Capture the cell that displays the provided text and extract its (x, y) central coordinate. 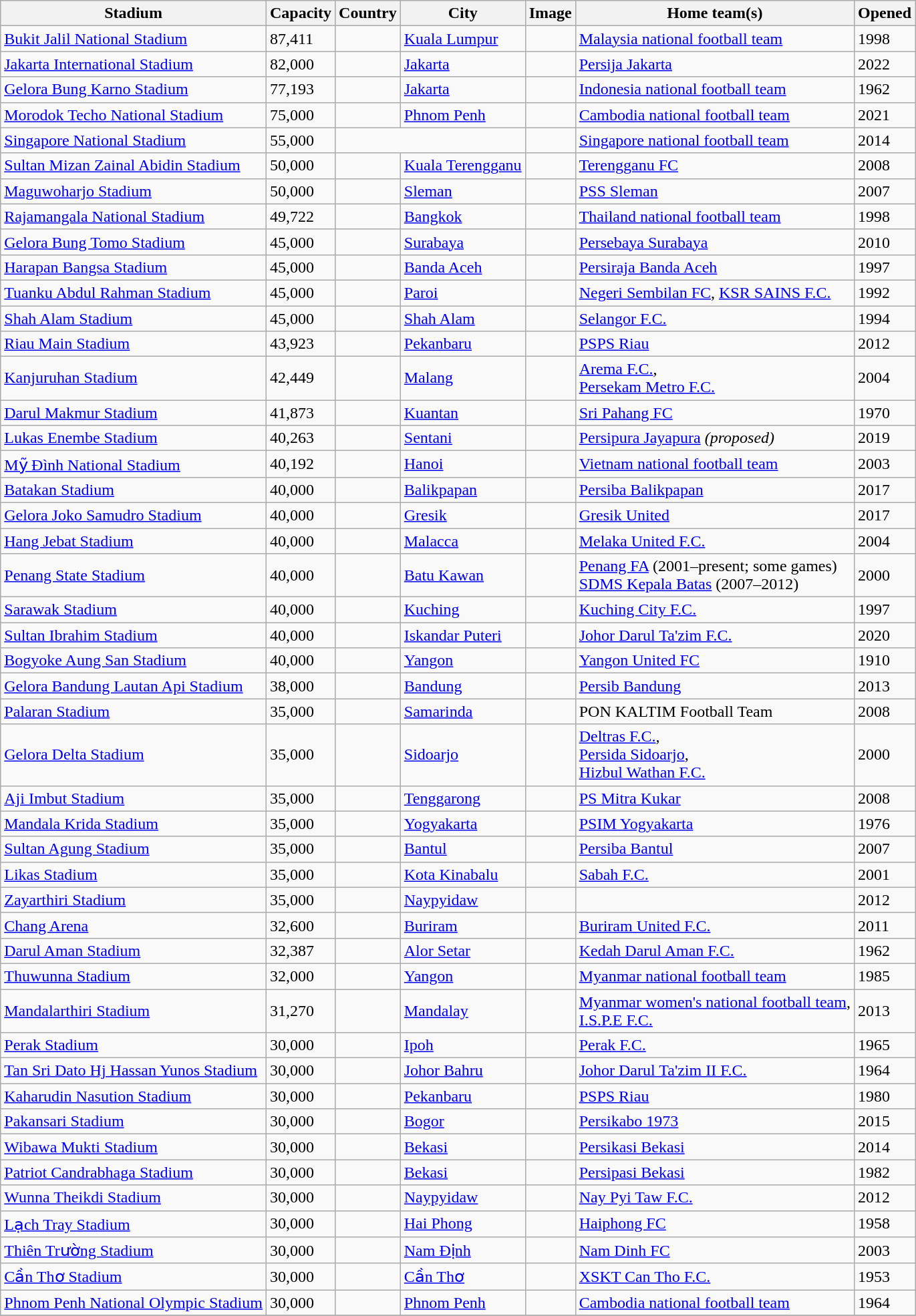
Vietnam national football team (715, 464)
Tan Sri Dato Hj Hassan Yunos Stadium (134, 1071)
Sidoarjo (462, 755)
Darul Aman Stadium (134, 951)
Ipoh (462, 1045)
1985 (885, 976)
Phnom Penh National Olympic Stadium (134, 1303)
Hang Jebat Stadium (134, 540)
Perak Stadium (134, 1045)
Bogor (462, 1122)
Gelora Delta Stadium (134, 755)
Terengganu FC (715, 166)
Negeri Sembilan FC, KSR SAINS F.C. (715, 293)
32,600 (301, 925)
Harapan Bangsa Stadium (134, 267)
Yogyakarta (462, 824)
Kedah Darul Aman F.C. (715, 951)
Singapore national football team (715, 140)
1982 (885, 1172)
2011 (885, 925)
Sultan Ibrahim Stadium (134, 635)
Alor Setar (462, 951)
Iskandar Puteri (462, 635)
1976 (885, 824)
Perak F.C. (715, 1045)
32,387 (301, 951)
Bogyoke Aung San Stadium (134, 661)
Indonesia national football team (715, 90)
Nay Pyi Taw F.C. (715, 1198)
PON KALTIM Football Team (715, 711)
Johor Bahru (462, 1071)
2019 (885, 438)
Cần Thơ (462, 1277)
Deltras F.C.,Persida Sidoarjo,Hizbul Wathan F.C. (715, 755)
1910 (885, 661)
Sultan Agung Stadium (134, 849)
Mandala Krida Stadium (134, 824)
Thuwunna Stadium (134, 976)
Singapore National Stadium (134, 140)
Opened (885, 13)
Paroi (462, 293)
Kuantan (462, 413)
Buriram (462, 925)
Samarinda (462, 711)
Pakansari Stadium (134, 1122)
Home team(s) (715, 13)
43,923 (301, 344)
Persiraja Banda Aceh (715, 267)
Capacity (301, 13)
Bandung (462, 686)
Country (368, 13)
Yangon United FC (715, 661)
Kaharudin Nasution Stadium (134, 1096)
XSKT Can Tho F.C. (715, 1277)
Wibawa Mukti Stadium (134, 1147)
Sabah F.C. (715, 874)
Persikasi Bekasi (715, 1147)
Kanjuruhan Stadium (134, 378)
Wunna Theikdi Stadium (134, 1198)
Mandalarthiri Stadium (134, 1010)
82,000 (301, 64)
Lạch Tray Stadium (134, 1224)
Morodok Techo National Stadium (134, 115)
Nam Dinh FC (715, 1251)
2022 (885, 64)
Selangor F.C. (715, 319)
2020 (885, 635)
Bukit Jalil National Stadium (134, 39)
Gelora Bung Tomo Stadium (134, 242)
Banda Aceh (462, 267)
1992 (885, 293)
Shah Alam Stadium (134, 319)
PS Mitra Kukar (715, 798)
Persib Bandung (715, 686)
Gelora Bung Karno Stadium (134, 90)
Gelora Bandung Lautan Api Stadium (134, 686)
32,000 (301, 976)
Batu Kawan (462, 576)
Bantul (462, 849)
1958 (885, 1224)
Kuala Lumpur (462, 39)
Sri Pahang FC (715, 413)
PSS Sleman (715, 191)
31,270 (301, 1010)
1970 (885, 413)
Persebaya Surabaya (715, 242)
Shah Alam (462, 319)
Kuala Terengganu (462, 166)
Maguwoharjo Stadium (134, 191)
2021 (885, 115)
Johor Darul Ta'zim II F.C. (715, 1071)
Hai Phong (462, 1224)
75,000 (301, 115)
Penang FA (2001–present; some games)SDMS Kepala Batas (2007–2012) (715, 576)
1965 (885, 1045)
Palaran Stadium (134, 711)
Kuching City F.C. (715, 610)
Persikabo 1973 (715, 1122)
Zayarthiri Stadium (134, 900)
Sarawak Stadium (134, 610)
City (462, 13)
Thiên Trường Stadium (134, 1251)
Buriram United F.C. (715, 925)
Patriot Candrabhaga Stadium (134, 1172)
Sentani (462, 438)
Surabaya (462, 242)
42,449 (301, 378)
Stadium (134, 13)
Haiphong FC (715, 1224)
77,193 (301, 90)
38,000 (301, 686)
Gresik United (715, 515)
Riau Main Stadium (134, 344)
49,722 (301, 216)
Balikpapan (462, 490)
Sleman (462, 191)
Sultan Mizan Zainal Abidin Stadium (134, 166)
Myanmar women's national football team,I.S.P.E F.C. (715, 1010)
Chang Arena (134, 925)
Batakan Stadium (134, 490)
Kota Kinabalu (462, 874)
Rajamangala National Stadium (134, 216)
Mỹ Đình National Stadium (134, 464)
Gelora Joko Samudro Stadium (134, 515)
Jakarta International Stadium (134, 64)
2010 (885, 242)
Malaysia national football team (715, 39)
Persija Jakarta (715, 64)
Nam Định (462, 1251)
Penang State Stadium (134, 576)
2001 (885, 874)
Malang (462, 378)
Persipasi Bekasi (715, 1172)
Persiba Balikpapan (715, 490)
Image (551, 13)
Myanmar national football team (715, 976)
Tuanku Abdul Rahman Stadium (134, 293)
Tenggarong (462, 798)
Malacca (462, 540)
Cần Thơ Stadium (134, 1277)
Darul Makmur Stadium (134, 413)
Thailand national football team (715, 216)
Hanoi (462, 464)
1953 (885, 1277)
40,192 (301, 464)
Melaka United F.C. (715, 540)
Johor Darul Ta'zim F.C. (715, 635)
Likas Stadium (134, 874)
Gresik (462, 515)
Kuching (462, 610)
Persiba Bantul (715, 849)
1994 (885, 319)
Aji Imbut Stadium (134, 798)
Lukas Enembe Stadium (134, 438)
41,873 (301, 413)
Mandalay (462, 1010)
1980 (885, 1096)
PSIM Yogyakarta (715, 824)
Bangkok (462, 216)
40,263 (301, 438)
55,000 (301, 140)
Persipura Jayapura (proposed) (715, 438)
Arema F.C.,Persekam Metro F.C. (715, 378)
2015 (885, 1122)
87,411 (301, 39)
